Scan for the cell matching the given text and deliver its (x, y) coordinate at center. 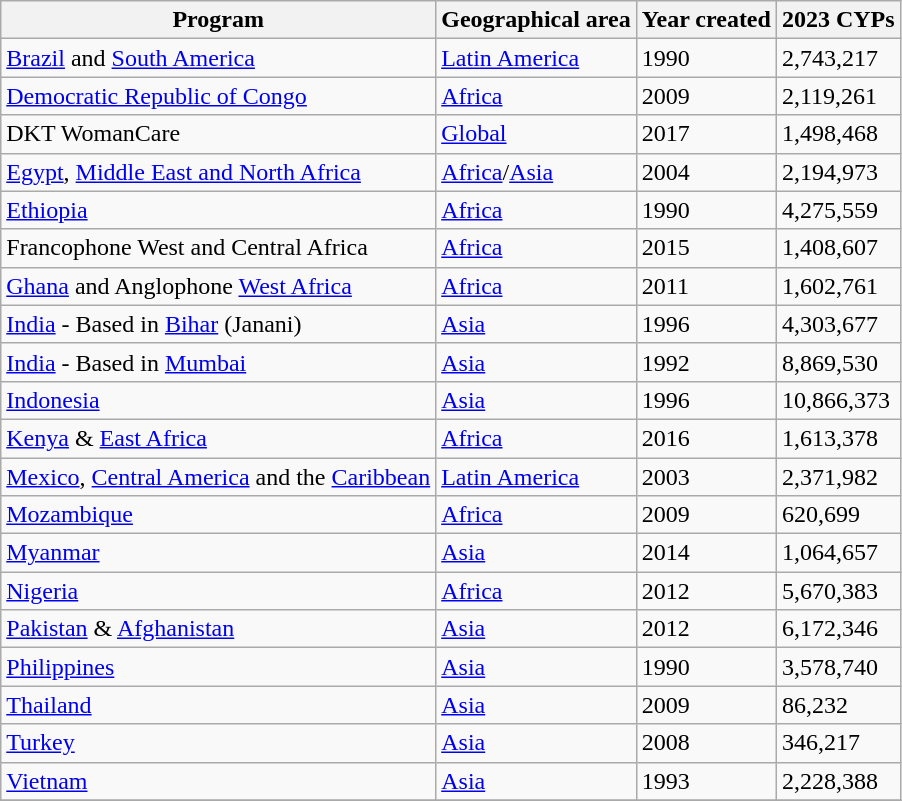
4,275,559 (838, 210)
India - Based in Mumbai (218, 362)
Francophone West and Central Africa (218, 248)
Democratic Republic of Congo (218, 96)
2016 (706, 438)
1,064,657 (838, 553)
86,232 (838, 705)
1,613,378 (838, 438)
2008 (706, 743)
Geographical area (536, 20)
1,602,761 (838, 286)
Turkey (218, 743)
2023 CYPs (838, 20)
2,119,261 (838, 96)
Mozambique (218, 515)
1,498,468 (838, 134)
Brazil and South America (218, 58)
Philippines (218, 667)
Year created (706, 20)
Africa/Asia (536, 172)
2,743,217 (838, 58)
6,172,346 (838, 629)
2017 (706, 134)
Kenya & East Africa (218, 438)
346,217 (838, 743)
Global (536, 134)
Mexico, Central America and the Caribbean (218, 477)
8,869,530 (838, 362)
Ghana and Anglophone West Africa (218, 286)
10,866,373 (838, 400)
3,578,740 (838, 667)
2,371,982 (838, 477)
Indonesia (218, 400)
1992 (706, 362)
2004 (706, 172)
1993 (706, 781)
2003 (706, 477)
Pakistan & Afghanistan (218, 629)
2015 (706, 248)
2011 (706, 286)
Vietnam (218, 781)
Myanmar (218, 553)
620,699 (838, 515)
Program (218, 20)
2,194,973 (838, 172)
Egypt, Middle East and North Africa (218, 172)
5,670,383 (838, 591)
4,303,677 (838, 324)
1,408,607 (838, 248)
Nigeria (218, 591)
2,228,388 (838, 781)
India - Based in Bihar (Janani) (218, 324)
Ethiopia (218, 210)
Thailand (218, 705)
DKT WomanCare (218, 134)
2014 (706, 553)
